For the text-containing cell, return its midpoint in (X, Y) coordinate format. 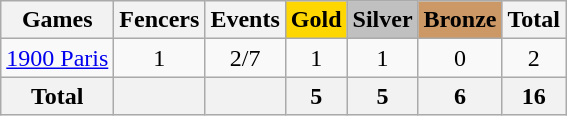
Gold (316, 20)
16 (534, 96)
2 (534, 58)
2/7 (245, 58)
6 (460, 96)
Bronze (460, 20)
Games (58, 20)
Silver (382, 20)
Events (245, 20)
Fencers (160, 20)
0 (460, 58)
1900 Paris (58, 58)
